Return the (X, Y) coordinate for the center point of the cell that contains the specified text.  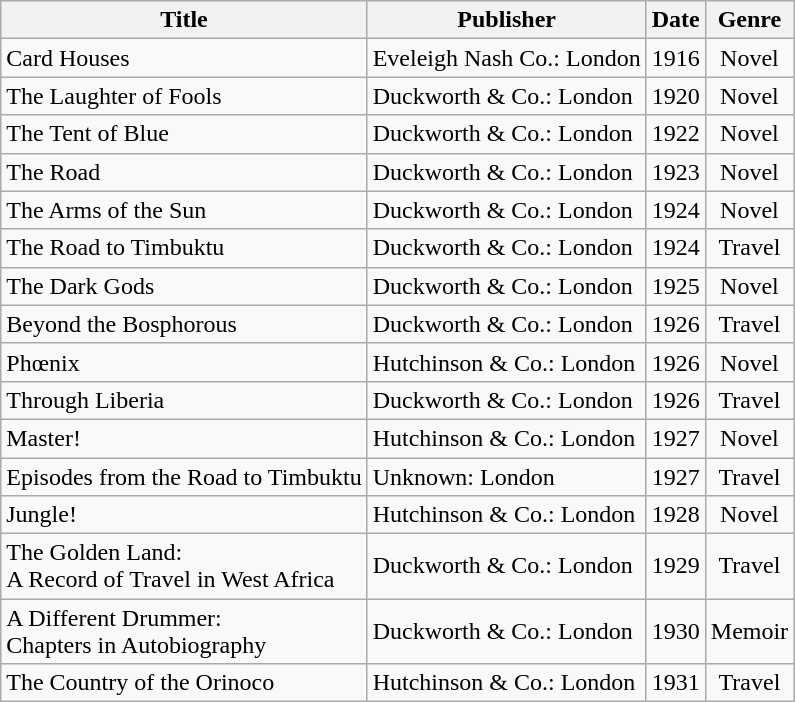
Episodes from the Road to Timbuktu (184, 477)
The Dark Gods (184, 286)
1929 (676, 566)
Title (184, 20)
1931 (676, 683)
1923 (676, 172)
The Road to Timbuktu (184, 248)
Through Liberia (184, 400)
The Laughter of Fools (184, 96)
The Country of the Orinoco (184, 683)
Publisher (506, 20)
Jungle! (184, 515)
The Arms of the Sun (184, 210)
1925 (676, 286)
1916 (676, 58)
The Golden Land:A Record of Travel in West Africa (184, 566)
Beyond the Bosphorous (184, 324)
Date (676, 20)
Eveleigh Nash Co.: London (506, 58)
Genre (749, 20)
Phœnix (184, 362)
Memoir (749, 632)
1928 (676, 515)
Unknown: London (506, 477)
1920 (676, 96)
1930 (676, 632)
The Tent of Blue (184, 134)
The Road (184, 172)
1922 (676, 134)
Card Houses (184, 58)
Master! (184, 438)
A Different Drummer:Chapters in Autobiography (184, 632)
